Locate the cell with the specified text and output its [x, y] center coordinate. 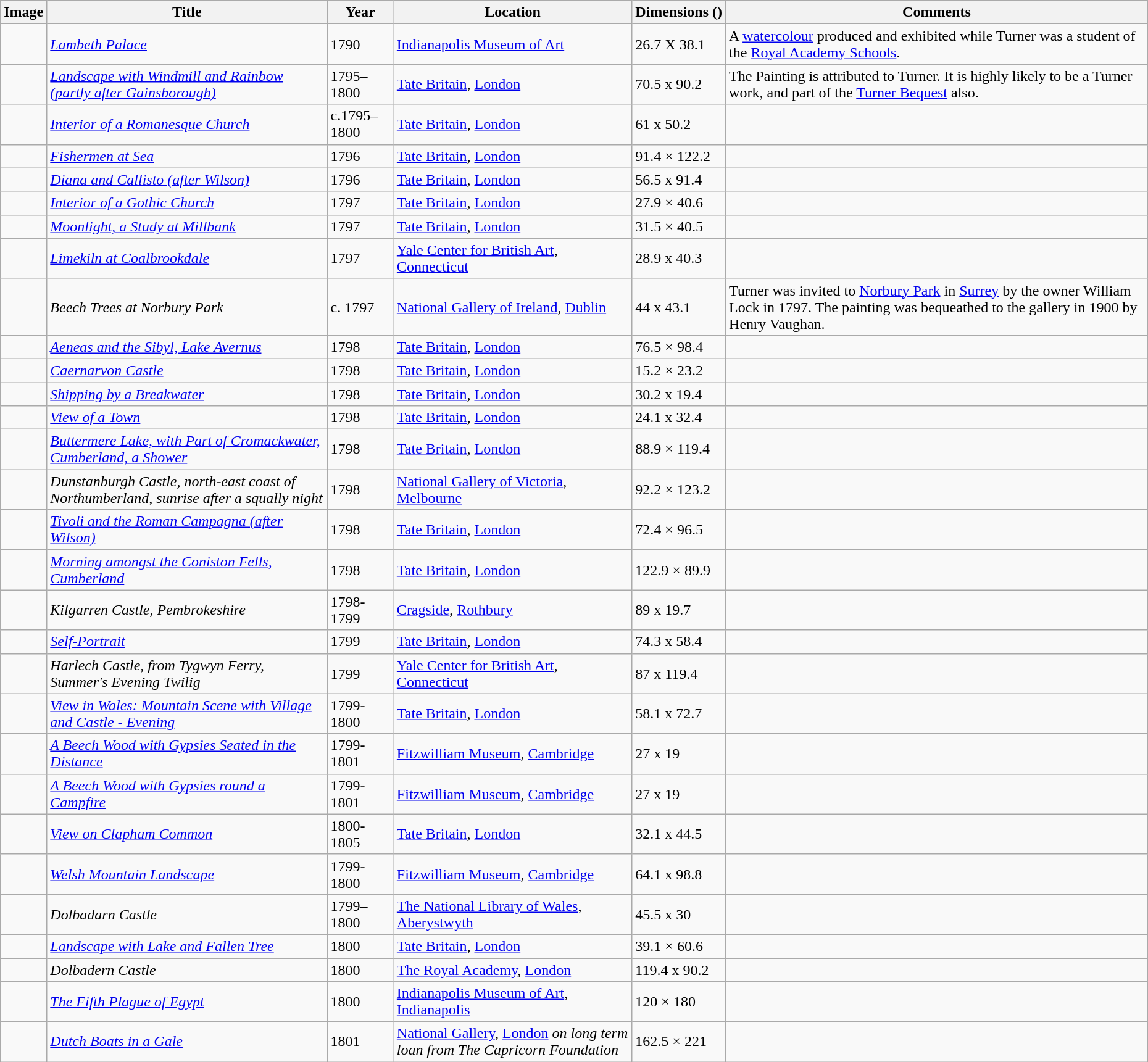
Kilgarren Castle, Pembrokeshire [187, 610]
28.9 x 40.3 [679, 258]
58.1 x 72.7 [679, 713]
Dutch Boats in a Gale [187, 1042]
Title [187, 12]
120 × 180 [679, 1002]
Landscape with Lake and Fallen Tree [187, 946]
26.7 X 38.1 [679, 44]
45.5 x 30 [679, 915]
View in Wales: Mountain Scene with Village and Castle - Evening [187, 713]
162.5 × 221 [679, 1042]
National Gallery of Ireland, Dublin [512, 307]
Cragside, Rothbury [512, 610]
61 x 50.2 [679, 125]
39.1 × 60.6 [679, 946]
Dunstanburgh Castle, north-east coast of Northumberland, sunrise after a squally night [187, 490]
Self-Portrait [187, 642]
56.5 x 91.4 [679, 180]
National Gallery of Victoria, Melbourne [512, 490]
64.1 x 98.8 [679, 874]
Aeneas and the Sibyl, Lake Avernus [187, 347]
1801 [360, 1042]
A Beech Wood with Gypsies round a Campfire [187, 794]
74.3 x 58.4 [679, 642]
1799–1800 [360, 915]
92.2 × 123.2 [679, 490]
119.4 x 90.2 [679, 969]
88.9 × 119.4 [679, 449]
The Painting is attributed to Turner. It is highly likely to be a Turner work, and part of the Turner Bequest also. [937, 84]
Tivoli and the Roman Campagna (after Wilson) [187, 529]
Location [512, 12]
Landscape with Windmill and Rainbow (partly after Gainsborough) [187, 84]
The Fifth Plague of Egypt [187, 1002]
Morning amongst the Coniston Fells, Cumberland [187, 570]
Interior of a Gothic Church [187, 203]
30.2 x 19.4 [679, 394]
Fishermen at Sea [187, 156]
Beech Trees at Norbury Park [187, 307]
72.4 × 96.5 [679, 529]
c. 1797 [360, 307]
Image [23, 12]
Turner was invited to Norbury Park in Surrey by the owner William Lock in 1797. The painting was bequeathed to the gallery in 1900 by Henry Vaughan. [937, 307]
National Gallery, London on long term loan from The Capricorn Foundation [512, 1042]
View on Clapham Common [187, 834]
24.1 x 32.4 [679, 418]
32.1 x 44.5 [679, 834]
27.9 × 40.6 [679, 203]
Moonlight, a Study at Millbank [187, 226]
A Beech Wood with Gypsies Seated in the Distance [187, 754]
70.5 x 90.2 [679, 84]
Indianapolis Museum of Art [512, 44]
Year [360, 12]
1800-1805 [360, 834]
Dolbadarn Castle [187, 915]
The Royal Academy, London [512, 969]
Welsh Mountain Landscape [187, 874]
1790 [360, 44]
Caernarvon Castle [187, 370]
The National Library of Wales, Aberystwyth [512, 915]
Shipping by a Breakwater [187, 394]
44 x 43.1 [679, 307]
Dimensions () [679, 12]
Comments [937, 12]
View of a Town [187, 418]
31.5 × 40.5 [679, 226]
Interior of a Romanesque Church [187, 125]
Diana and Callisto (after Wilson) [187, 180]
1798-1799 [360, 610]
A watercolour produced and exhibited while Turner was a student of the Royal Academy Schools. [937, 44]
87 x 119.4 [679, 674]
15.2 × 23.2 [679, 370]
91.4 × 122.2 [679, 156]
1795–1800 [360, 84]
Buttermere Lake, with Part of Cromackwater, Cumberland, a Shower [187, 449]
Lambeth Palace [187, 44]
Dolbadern Castle [187, 969]
Indianapolis Museum of Art, Indianapolis [512, 1002]
c.1795–1800 [360, 125]
Limekiln at Coalbrookdale [187, 258]
89 x 19.7 [679, 610]
76.5 × 98.4 [679, 347]
Harlech Castle, from Tygwyn Ferry, Summer's Evening Twilig [187, 674]
122.9 × 89.9 [679, 570]
